For the text-containing cell, return its midpoint in (x, y) coordinate format. 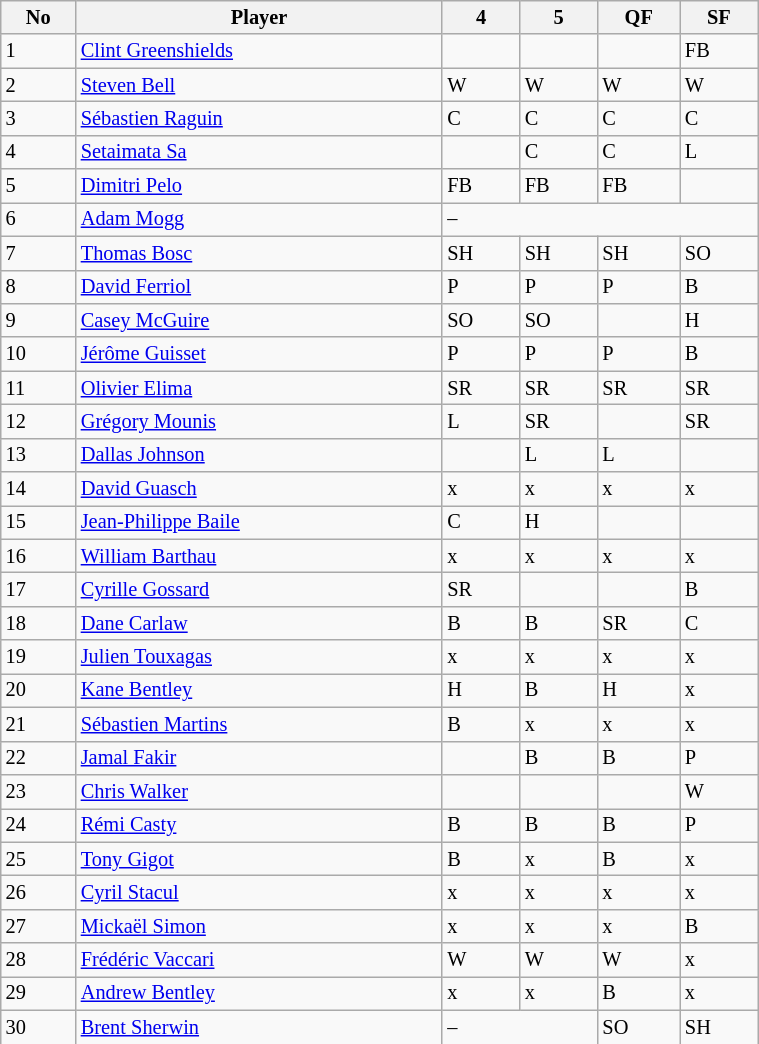
28 (38, 960)
Steven Bell (259, 85)
12 (38, 421)
Dallas Johnson (259, 455)
Cyril Stacul (259, 892)
Casey McGuire (259, 320)
14 (38, 489)
17 (38, 589)
David Guasch (259, 489)
3 (38, 118)
Clint Greenshields (259, 51)
Julien Touxagas (259, 657)
Grégory Mounis (259, 421)
21 (38, 724)
Dimitri Pelo (259, 186)
David Ferriol (259, 287)
Mickaël Simon (259, 926)
15 (38, 522)
25 (38, 859)
William Barthau (259, 556)
Dane Carlaw (259, 623)
Jamal Fakir (259, 758)
Sébastien Martins (259, 724)
QF (639, 17)
No (38, 17)
11 (38, 388)
Tony Gigot (259, 859)
2 (38, 85)
Rémi Casty (259, 825)
Sébastien Raguin (259, 118)
Cyrille Gossard (259, 589)
18 (38, 623)
26 (38, 892)
29 (38, 993)
13 (38, 455)
23 (38, 791)
Jérôme Guisset (259, 354)
16 (38, 556)
27 (38, 926)
SF (719, 17)
Olivier Elima (259, 388)
Player (259, 17)
6 (38, 219)
30 (38, 1027)
1 (38, 51)
9 (38, 320)
Brent Sherwin (259, 1027)
8 (38, 287)
20 (38, 690)
Frédéric Vaccari (259, 960)
Thomas Bosc (259, 253)
Chris Walker (259, 791)
22 (38, 758)
Adam Mogg (259, 219)
Kane Bentley (259, 690)
7 (38, 253)
Andrew Bentley (259, 993)
10 (38, 354)
Jean-Philippe Baile (259, 522)
19 (38, 657)
Setaimata Sa (259, 152)
24 (38, 825)
